Identify which cell holds the provided text, then report its [x, y] central coordinate. 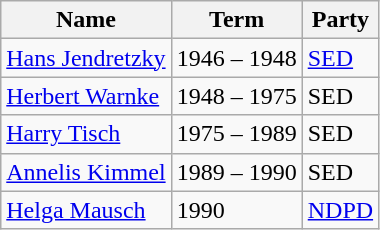
1948 – 1975 [236, 96]
1990 [236, 210]
Hans Jendretzky [86, 58]
Herbert Warnke [86, 96]
NDPD [340, 210]
Term [236, 20]
Name [86, 20]
Helga Mausch [86, 210]
1946 – 1948 [236, 58]
Party [340, 20]
Harry Tisch [86, 134]
Annelis Kimmel [86, 172]
1989 – 1990 [236, 172]
1975 – 1989 [236, 134]
